Locate the cell with the specified text and output its (X, Y) center coordinate. 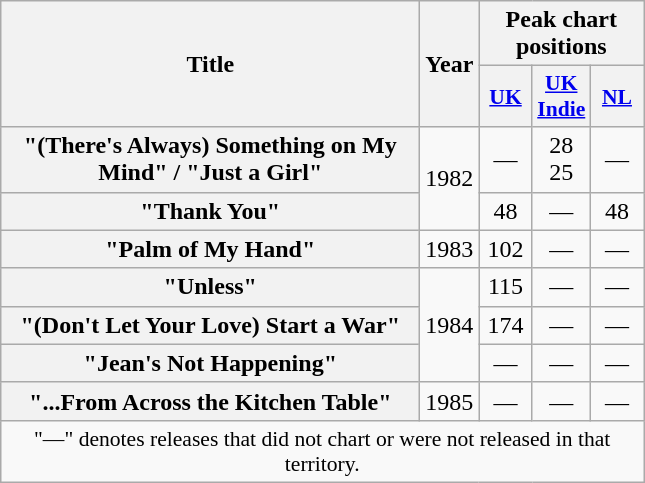
174 (506, 325)
"Palm of My Hand" (210, 249)
"—" denotes releases that did not chart or were not released in that territory. (322, 450)
Year (450, 64)
1983 (450, 249)
Title (210, 64)
115 (506, 287)
NL (616, 96)
1984 (450, 325)
UK Indie (561, 96)
"Jean's Not Happening" (210, 363)
2825 (561, 160)
"(Don't Let Your Love) Start a War" (210, 325)
102 (506, 249)
1982 (450, 178)
1985 (450, 401)
Peak chart positions (562, 34)
"Unless" (210, 287)
UK (506, 96)
"...From Across the Kitchen Table" (210, 401)
"(There's Always) Something on My Mind" / "Just a Girl" (210, 160)
"Thank You" (210, 211)
